Provide the (x, y) coordinate of the cell's center where the given text is located.  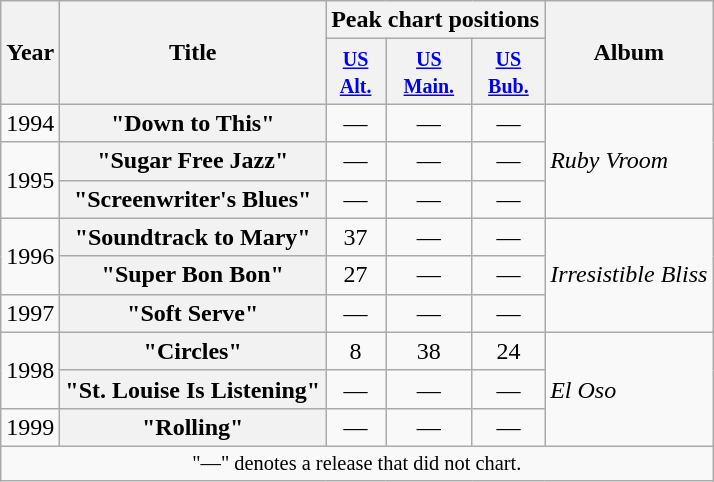
Peak chart positions (436, 20)
1994 (30, 123)
USBub. (508, 72)
1998 (30, 370)
1997 (30, 313)
1995 (30, 180)
USAlt. (356, 72)
"Sugar Free Jazz" (193, 161)
"—" denotes a release that did not chart. (357, 463)
8 (356, 351)
1999 (30, 427)
Ruby Vroom (629, 161)
"Down to This" (193, 123)
"Circles" (193, 351)
Irresistible Bliss (629, 275)
USMain. (430, 72)
Year (30, 52)
27 (356, 275)
"Soft Serve" (193, 313)
38 (430, 351)
"Screenwriter's Blues" (193, 199)
Album (629, 52)
1996 (30, 256)
El Oso (629, 389)
"Rolling" (193, 427)
"St. Louise Is Listening" (193, 389)
"Super Bon Bon" (193, 275)
24 (508, 351)
"Soundtrack to Mary" (193, 237)
37 (356, 237)
Title (193, 52)
